Return (X, Y) of the center of cell containing provided text 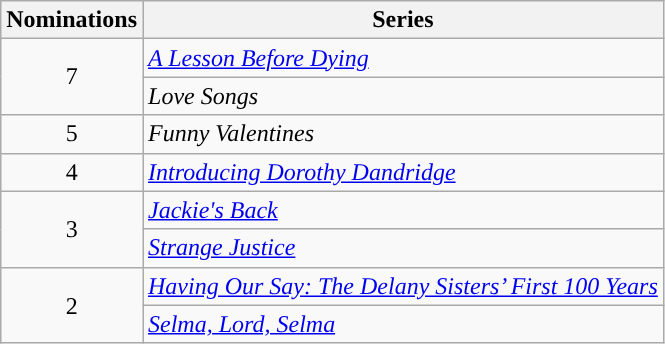
Nominations (72, 20)
Selma, Lord, Selma (402, 324)
A Lesson Before Dying (402, 58)
Jackie's Back (402, 210)
7 (72, 77)
Having Our Say: The Delany Sisters’ First 100 Years (402, 286)
Strange Justice (402, 248)
Series (402, 20)
4 (72, 172)
Funny Valentines (402, 134)
5 (72, 134)
2 (72, 305)
Love Songs (402, 96)
3 (72, 229)
Introducing Dorothy Dandridge (402, 172)
